Provide the (X, Y) coordinate of the cell's center where the given text is located.  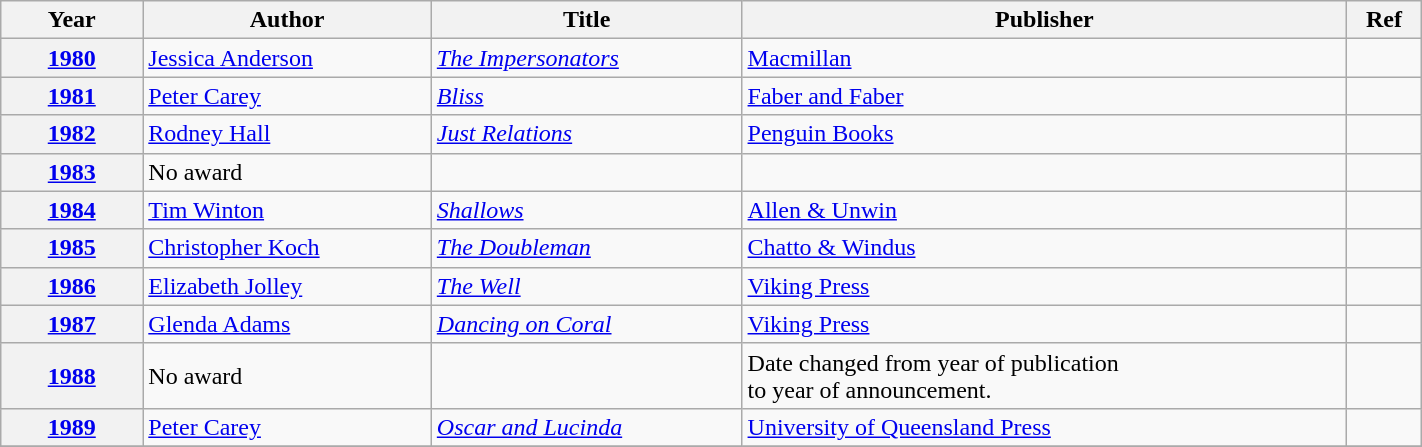
Rodney Hall (288, 134)
Faber and Faber (1044, 96)
Shallows (586, 210)
1989 (72, 427)
1982 (72, 134)
Allen & Unwin (1044, 210)
Title (586, 20)
Tim Winton (288, 210)
The Doubleman (586, 248)
1988 (72, 376)
Glenda Adams (288, 324)
Publisher (1044, 20)
1981 (72, 96)
Elizabeth Jolley (288, 286)
Ref (1384, 20)
Oscar and Lucinda (586, 427)
Author (288, 20)
Year (72, 20)
Chatto & Windus (1044, 248)
Christopher Koch (288, 248)
1986 (72, 286)
1983 (72, 172)
1985 (72, 248)
1987 (72, 324)
Macmillan (1044, 58)
The Impersonators (586, 58)
University of Queensland Press (1044, 427)
Date changed from year of publicationto year of announcement. (1044, 376)
Bliss (586, 96)
Jessica Anderson (288, 58)
1984 (72, 210)
Just Relations (586, 134)
1980 (72, 58)
Dancing on Coral (586, 324)
Penguin Books (1044, 134)
The Well (586, 286)
